Return the (x, y) coordinate for the center point of the cell that contains the specified text.  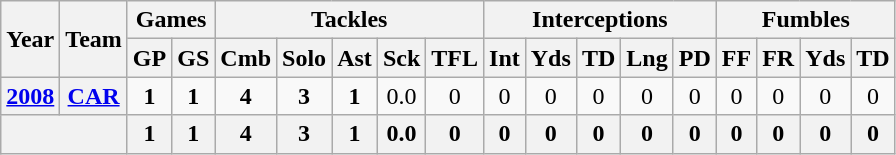
PD (694, 58)
Games (170, 20)
Lng (647, 58)
GS (194, 58)
Team (94, 39)
Interceptions (600, 20)
TFL (455, 58)
Year (30, 39)
FF (736, 58)
Int (505, 58)
Tackles (350, 20)
CAR (94, 96)
Ast (355, 58)
Sck (401, 58)
GP (149, 58)
FR (778, 58)
Fumbles (806, 20)
Cmb (246, 58)
2008 (30, 96)
Solo (304, 58)
